Extract the (x, y) coordinate from the center of the cell holding the provided text.  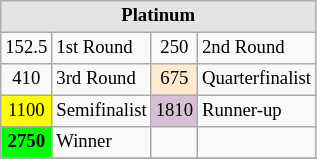
410 (26, 80)
675 (174, 80)
152.5 (26, 48)
2750 (26, 142)
Runner-up (257, 112)
250 (174, 48)
Quarterfinalist (257, 80)
1st Round (102, 48)
1100 (26, 112)
1810 (174, 112)
Winner (102, 142)
2nd Round (257, 48)
Platinum (158, 16)
3rd Round (102, 80)
Semifinalist (102, 112)
